Extract the (X, Y) coordinate from the center of the cell holding the provided text.  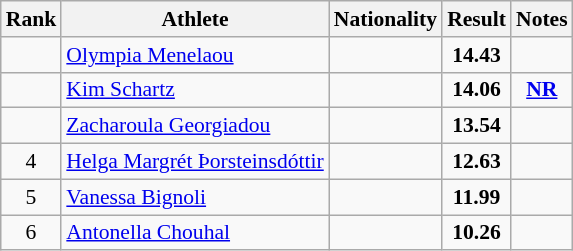
Result (476, 19)
11.99 (476, 197)
14.43 (476, 55)
Notes (542, 19)
Kim Schartz (195, 90)
NR (542, 90)
Athlete (195, 19)
14.06 (476, 90)
6 (32, 233)
Antonella Chouhal (195, 233)
10.26 (476, 233)
Vanessa Bignoli (195, 197)
5 (32, 197)
Helga Margrét Þorsteinsdóttir (195, 162)
12.63 (476, 162)
Olympia Menelaou (195, 55)
Nationality (386, 19)
Zacharoula Georgiadou (195, 126)
4 (32, 162)
13.54 (476, 126)
Rank (32, 19)
